From the cell containing the given text, extract its center point as [X, Y] coordinate. 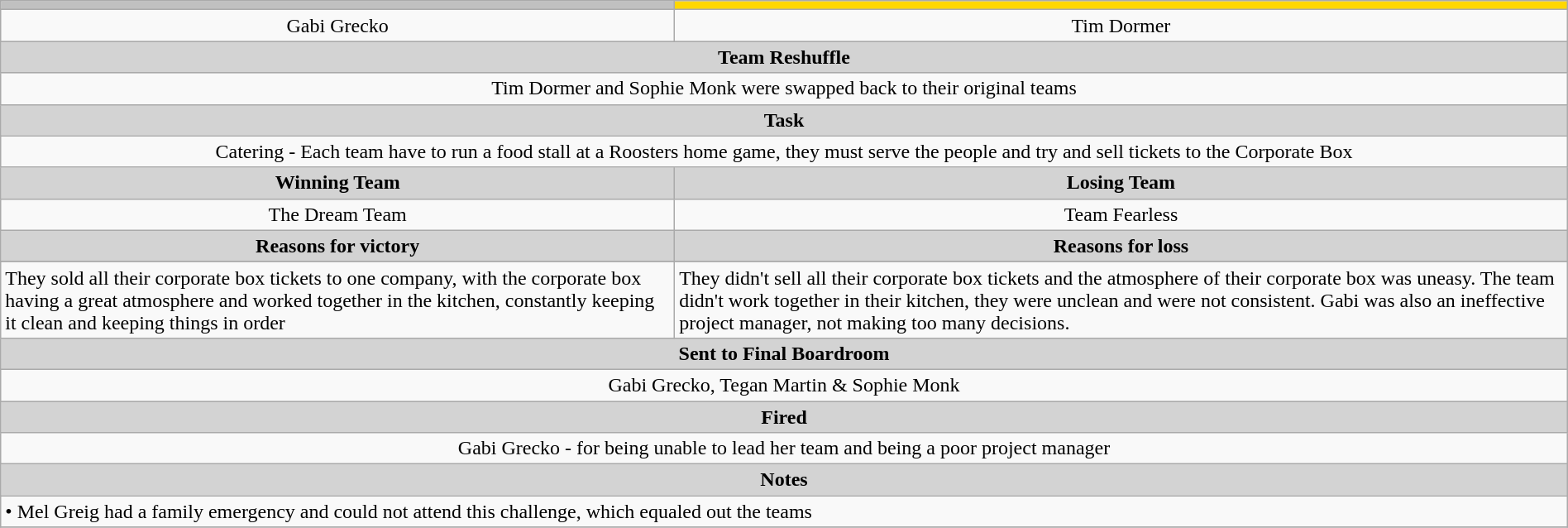
Winning Team [337, 183]
Gabi Grecko, Tegan Martin & Sophie Monk [784, 385]
Reasons for loss [1121, 246]
Gabi Grecko - for being unable to lead her team and being a poor project manager [784, 449]
Tim Dormer [1121, 26]
Sent to Final Boardroom [784, 353]
Losing Team [1121, 183]
The Dream Team [337, 214]
Notes [784, 480]
Catering - Each team have to run a food stall at a Roosters home game, they must serve the people and try and sell tickets to the Corporate Box [784, 151]
Gabi Grecko [337, 26]
• Mel Greig had a family emergency and could not attend this challenge, which equaled out the teams [784, 511]
Team Reshuffle [784, 57]
Tim Dormer and Sophie Monk were swapped back to their original teams [784, 89]
Team Fearless [1121, 214]
Fired [784, 416]
Task [784, 120]
Reasons for victory [337, 246]
